Find where the given text appears and provide that cell's center as [X, Y] coordinate. 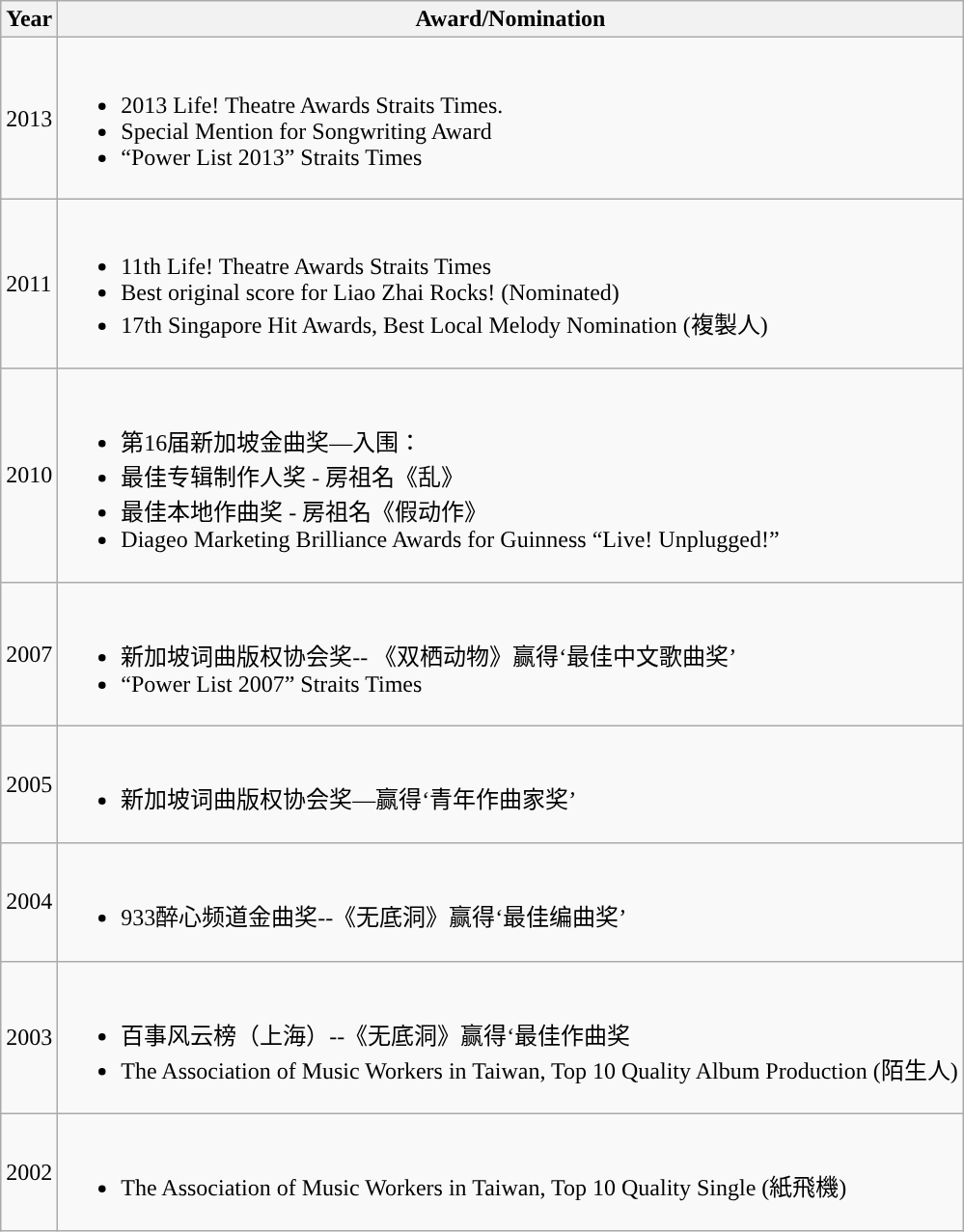
2010 [29, 475]
Year [29, 19]
2011 [29, 284]
2013 [29, 118]
2004 [29, 902]
933醉心频道金曲奖--《无底洞》赢得‘最佳编曲奖’ [510, 902]
The Association of Music Workers in Taiwan, Top 10 Quality Single (紙飛機) [510, 1172]
Award/Nomination [510, 19]
新加坡词曲版权协会奖—赢得‘青年作曲家奖’ [510, 784]
2013 Life! Theatre Awards Straits Times.Special Mention for Songwriting Award“Power List 2013” Straits Times [510, 118]
2003 [29, 1037]
第16届新加坡金曲奖—入围：最佳专辑制作人奖 - 房祖名《乱》最佳本地作曲奖 - 房祖名《假动作》Diageo Marketing Brilliance Awards for Guinness “Live! Unplugged!” [510, 475]
新加坡词曲版权协会奖-- 《双栖动物》赢得‘最佳中文歌曲奖’“Power List 2007” Straits Times [510, 654]
2007 [29, 654]
百事风云榜（上海）--《无底洞》赢得‘最佳作曲奖The Association of Music Workers in Taiwan, Top 10 Quality Album Production (陌生人) [510, 1037]
2002 [29, 1172]
2005 [29, 784]
